Pinpoint the cell where the given text exists, returning its [x, y] midpoint coordinate. 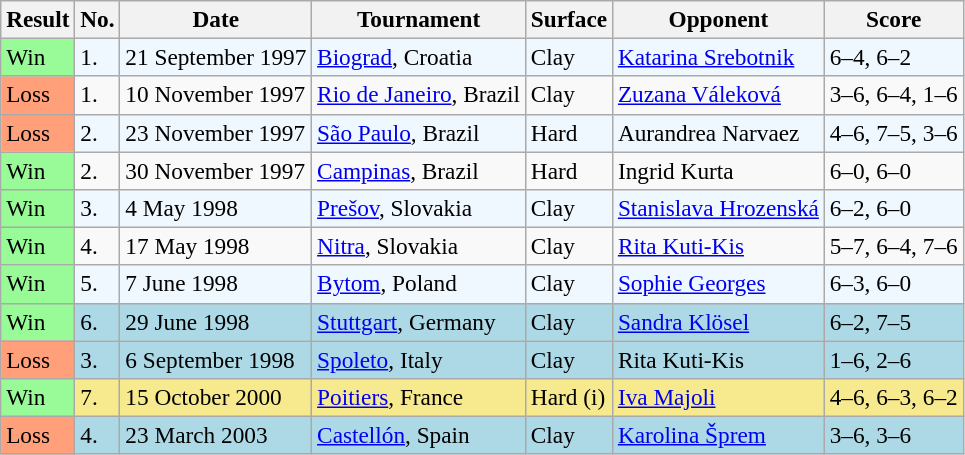
6 September 1998 [216, 359]
7. [98, 397]
3–6, 3–6 [894, 435]
6–4, 6–2 [894, 57]
Opponent [718, 19]
Sandra Klösel [718, 322]
15 October 2000 [216, 397]
7 June 1998 [216, 284]
30 November 1997 [216, 170]
4–6, 6–3, 6–2 [894, 397]
Score [894, 19]
Spoleto, Italy [419, 359]
Date [216, 19]
5–7, 6–4, 7–6 [894, 246]
6–2, 7–5 [894, 322]
Castellón, Spain [419, 435]
Ingrid Kurta [718, 170]
Iva Majoli [718, 397]
29 June 1998 [216, 322]
Biograd, Croatia [419, 57]
Nitra, Slovakia [419, 246]
6–2, 6–0 [894, 208]
Prešov, Slovakia [419, 208]
Sophie Georges [718, 284]
Katarina Srebotnik [718, 57]
Aurandrea Narvaez [718, 133]
23 November 1997 [216, 133]
4–6, 7–5, 3–6 [894, 133]
Result [38, 19]
6–0, 6–0 [894, 170]
Campinas, Brazil [419, 170]
6. [98, 322]
São Paulo, Brazil [419, 133]
No. [98, 19]
6–3, 6–0 [894, 284]
Stanislava Hrozenská [718, 208]
3–6, 6–4, 1–6 [894, 95]
Hard (i) [568, 397]
10 November 1997 [216, 95]
4 May 1998 [216, 208]
Surface [568, 19]
17 May 1998 [216, 246]
5. [98, 284]
Tournament [419, 19]
Zuzana Váleková [718, 95]
Karolina Šprem [718, 435]
Stuttgart, Germany [419, 322]
Rio de Janeiro, Brazil [419, 95]
Poitiers, France [419, 397]
23 March 2003 [216, 435]
1–6, 2–6 [894, 359]
Bytom, Poland [419, 284]
21 September 1997 [216, 57]
